Search for the cell housing the specified text and yield its (x, y) center coordinate. 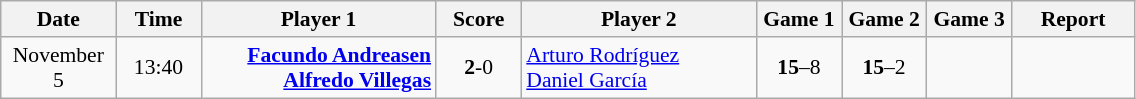
15–2 (884, 68)
Game 3 (970, 19)
Game 1 (798, 19)
Game 2 (884, 19)
Date (58, 19)
Time (158, 19)
15–8 (798, 68)
Player 1 (318, 19)
Report (1074, 19)
Facundo Andreasen Alfredo Villegas (318, 68)
Player 2 (638, 19)
Score (478, 19)
13:40 (158, 68)
Arturo Rodríguez Daniel García (638, 68)
2-0 (478, 68)
November 5 (58, 68)
